Return the (X, Y) coordinate for the center point of the cell that contains the specified text.  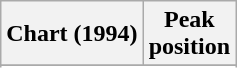
Chart (1994) (72, 34)
Peakposition (189, 34)
